Output the (X, Y) coordinate of the center of the cell containing the given text.  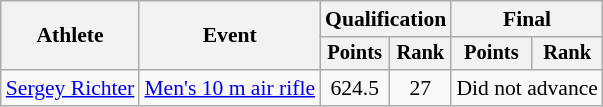
Men's 10 m air rifle (230, 88)
Sergey Richter (70, 88)
27 (420, 88)
Did not advance (527, 88)
Final (527, 19)
Event (230, 36)
Qualification (386, 19)
Athlete (70, 36)
624.5 (354, 88)
